Capture the cell that displays the provided text and extract its [x, y] central coordinate. 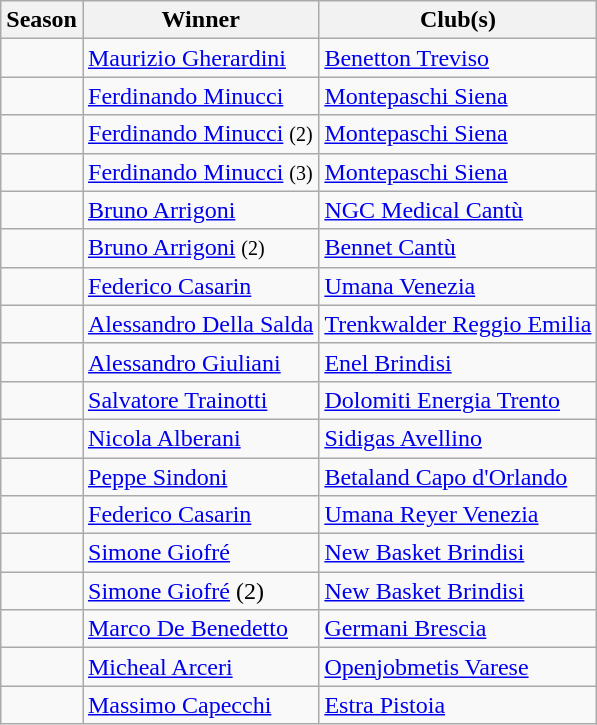
Germani Brescia [458, 629]
Simone Giofré (2) [200, 591]
Alessandro Della Salda [200, 324]
Bennet Cantù [458, 248]
Simone Giofré [200, 553]
Peppe Sindoni [200, 477]
Bruno Arrigoni [200, 210]
Salvatore Trainotti [200, 400]
NGC Medical Cantù [458, 210]
Season [42, 20]
Openjobmetis Varese [458, 667]
Micheal Arceri [200, 667]
Winner [200, 20]
Nicola Alberani [200, 438]
Umana Venezia [458, 286]
Benetton Treviso [458, 58]
Dolomiti Energia Trento [458, 400]
Sidigas Avellino [458, 438]
Umana Reyer Venezia [458, 515]
Bruno Arrigoni (2) [200, 248]
Club(s) [458, 20]
Alessandro Giuliani [200, 362]
Ferdinando Minucci (2) [200, 134]
Massimo Capecchi [200, 705]
Betaland Capo d'Orlando [458, 477]
Trenkwalder Reggio Emilia [458, 324]
Ferdinando Minucci [200, 96]
Marco De Benedetto [200, 629]
Enel Brindisi [458, 362]
Estra Pistoia [458, 705]
Maurizio Gherardini [200, 58]
Ferdinando Minucci (3) [200, 172]
